Return the [X, Y] coordinate for the center point of the cell that contains the specified text.  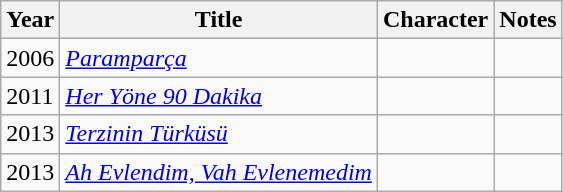
Notes [528, 20]
Terzinin Türküsü [219, 134]
Ah Evlendim, Vah Evlenemedim [219, 172]
2006 [30, 58]
2011 [30, 96]
Her Yöne 90 Dakika [219, 96]
Title [219, 20]
Paramparça [219, 58]
Year [30, 20]
Character [435, 20]
